For the text-containing cell, return its midpoint in [X, Y] coordinate format. 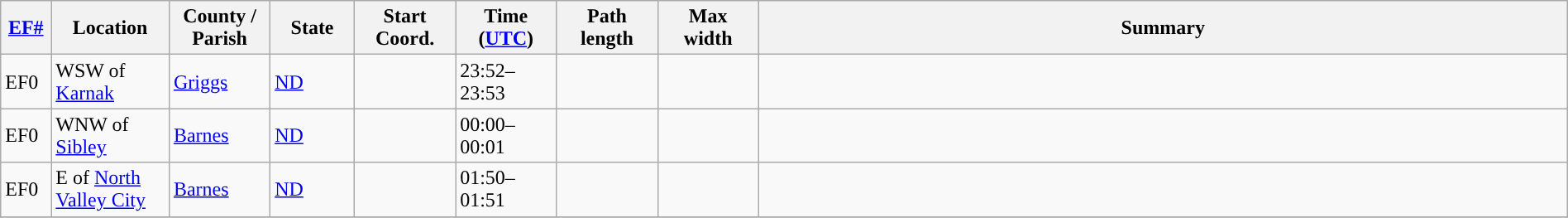
State [313, 28]
Griggs [219, 81]
Summary [1163, 28]
00:00–00:01 [506, 136]
23:52–23:53 [506, 81]
WNW of Sibley [111, 136]
Time (UTC) [506, 28]
EF# [26, 28]
WSW of Karnak [111, 81]
Max width [708, 28]
Location [111, 28]
County / Parish [219, 28]
01:50–01:51 [506, 189]
Path length [607, 28]
E of North Valley City [111, 189]
Start Coord. [404, 28]
